Pinpoint the cell where the given text exists, returning its [X, Y] midpoint coordinate. 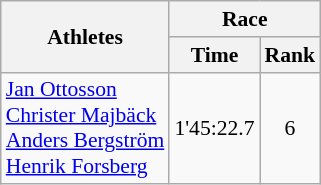
6 [290, 128]
Rank [290, 55]
Time [214, 55]
Jan OttossonChrister MajbäckAnders BergströmHenrik Forsberg [86, 128]
Race [244, 19]
1'45:22.7 [214, 128]
Athletes [86, 36]
